Locate the cell with the specified text and output its [x, y] center coordinate. 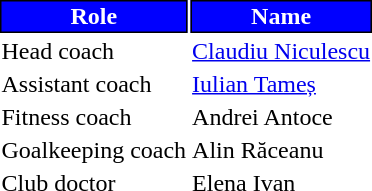
Role [94, 16]
Head coach [94, 51]
Name [282, 16]
Claudiu Niculescu [282, 51]
Andrei Antoce [282, 117]
Goalkeeping coach [94, 150]
Iulian Tameș [282, 84]
Fitness coach [94, 117]
Alin Răceanu [282, 150]
Assistant coach [94, 84]
